Identify which cell holds the provided text, then report its (X, Y) central coordinate. 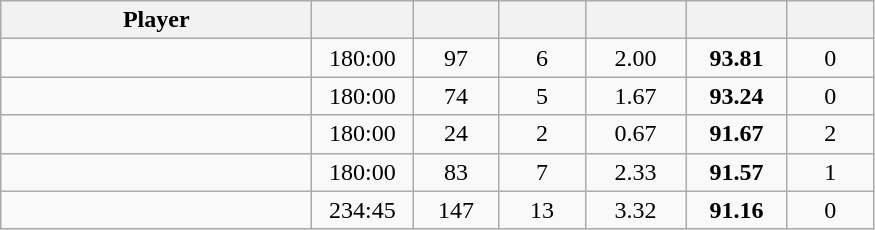
147 (456, 210)
13 (542, 210)
24 (456, 134)
Player (156, 20)
1.67 (636, 96)
3.32 (636, 210)
91.67 (736, 134)
5 (542, 96)
93.24 (736, 96)
1 (830, 172)
2.33 (636, 172)
91.57 (736, 172)
7 (542, 172)
97 (456, 58)
234:45 (362, 210)
74 (456, 96)
2.00 (636, 58)
83 (456, 172)
93.81 (736, 58)
0.67 (636, 134)
6 (542, 58)
91.16 (736, 210)
